Pinpoint the cell where the given text exists, returning its [x, y] midpoint coordinate. 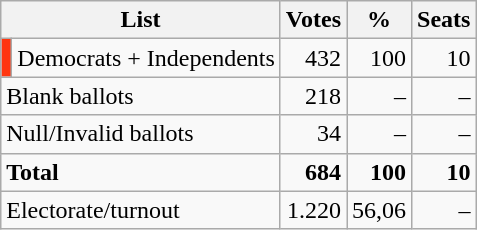
List [141, 20]
56,06 [380, 210]
Blank ballots [141, 96]
Seats [444, 20]
Electorate/turnout [141, 210]
Votes [313, 20]
1.220 [313, 210]
218 [313, 96]
432 [313, 58]
Democrats + Independents [146, 58]
34 [313, 134]
% [380, 20]
Null/Invalid ballots [141, 134]
684 [313, 172]
Total [141, 172]
